Detect which cell encompasses the target text, then output its (x, y) center coordinate. 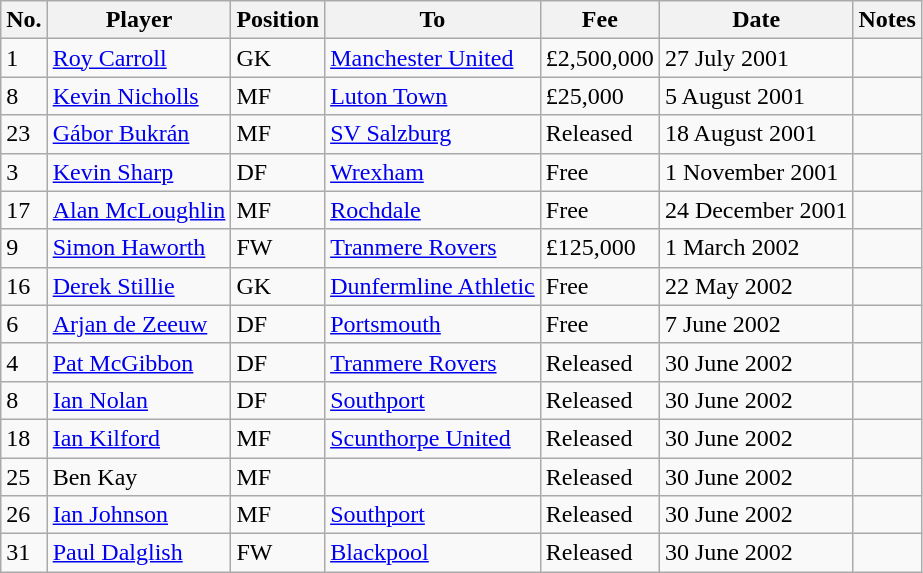
Alan McLoughlin (139, 210)
16 (24, 286)
1 March 2002 (756, 248)
27 July 2001 (756, 58)
Kevin Sharp (139, 172)
Ian Kilford (139, 438)
Pat McGibbon (139, 362)
17 (24, 210)
Player (139, 20)
Kevin Nicholls (139, 96)
Ben Kay (139, 477)
Arjan de Zeeuw (139, 324)
Dunfermline Athletic (433, 286)
Position (278, 20)
Derek Stillie (139, 286)
Wrexham (433, 172)
Ian Johnson (139, 515)
Ian Nolan (139, 400)
SV Salzburg (433, 134)
9 (24, 248)
Date (756, 20)
Portsmouth (433, 324)
18 (24, 438)
Luton Town (433, 96)
26 (24, 515)
To (433, 20)
24 December 2001 (756, 210)
Fee (600, 20)
Manchester United (433, 58)
31 (24, 553)
1 November 2001 (756, 172)
No. (24, 20)
Rochdale (433, 210)
6 (24, 324)
Simon Haworth (139, 248)
Scunthorpe United (433, 438)
25 (24, 477)
1 (24, 58)
5 August 2001 (756, 96)
18 August 2001 (756, 134)
23 (24, 134)
Notes (887, 20)
£2,500,000 (600, 58)
£25,000 (600, 96)
4 (24, 362)
Roy Carroll (139, 58)
Gábor Bukrán (139, 134)
7 June 2002 (756, 324)
Paul Dalglish (139, 553)
22 May 2002 (756, 286)
3 (24, 172)
Blackpool (433, 553)
£125,000 (600, 248)
